For the text-containing cell, return its midpoint in [x, y] coordinate format. 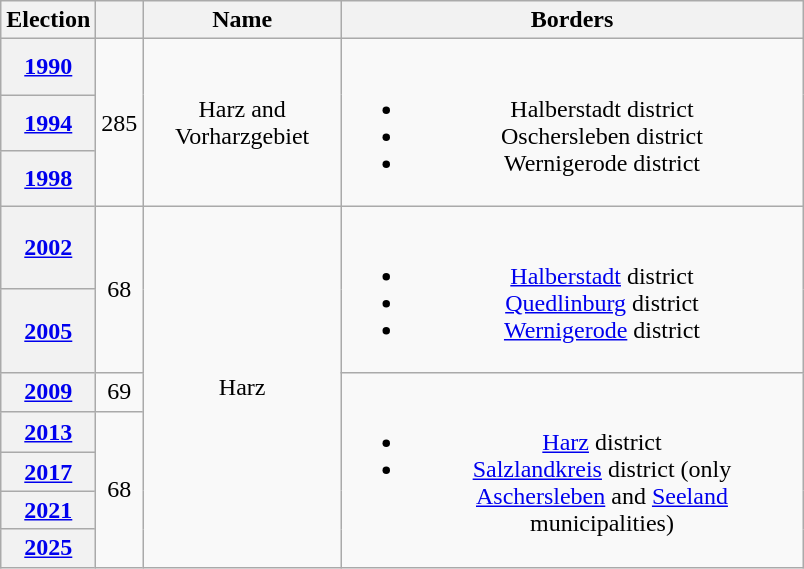
1998 [48, 178]
2005 [48, 331]
2021 [48, 510]
1990 [48, 67]
Name [242, 20]
2009 [48, 392]
2017 [48, 472]
2002 [48, 248]
Halberstadt districtOschersleben districtWernigerode district [572, 122]
Harz districtSalzlandkreis district (only Aschersleben and Seeland municipalities) [572, 470]
1994 [48, 122]
2013 [48, 432]
69 [120, 392]
Halberstadt districtQuedlinburg districtWernigerode district [572, 290]
Borders [572, 20]
285 [120, 122]
Harz [242, 386]
2025 [48, 548]
Harz and Vorharzgebiet [242, 122]
Election [48, 20]
